Return (x, y) of the center of cell containing provided text 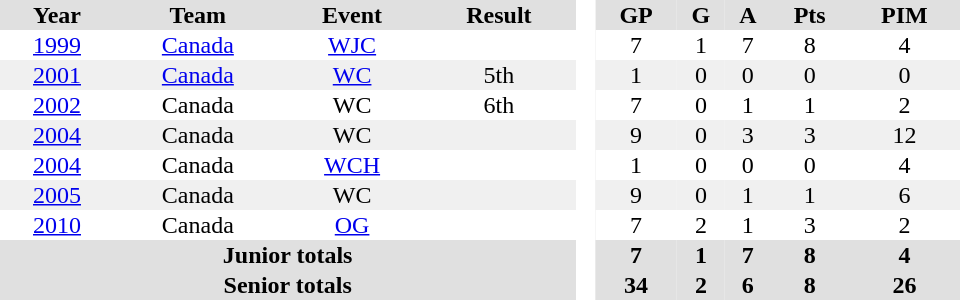
1999 (57, 45)
Junior totals (288, 255)
34 (636, 285)
Year (57, 15)
2001 (57, 75)
5th (500, 75)
Senior totals (288, 285)
6th (500, 105)
2010 (57, 225)
G (701, 15)
26 (904, 285)
PIM (904, 15)
Event (352, 15)
2005 (57, 195)
OG (352, 225)
Team (198, 15)
WJC (352, 45)
12 (904, 135)
2002 (57, 105)
Result (500, 15)
Pts (810, 15)
A (748, 15)
GP (636, 15)
WCH (352, 165)
